Determine the (x, y) coordinate at the center of the cell enclosing the given text.  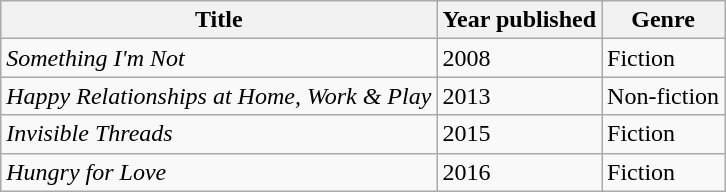
2015 (520, 134)
2016 (520, 172)
Genre (664, 20)
Non-fiction (664, 96)
Happy Relationships at Home, Work & Play (219, 96)
Hungry for Love (219, 172)
2008 (520, 58)
Title (219, 20)
Something I'm Not (219, 58)
Invisible Threads (219, 134)
2013 (520, 96)
Year published (520, 20)
